Find where the given text appears and provide that cell's center as [X, Y] coordinate. 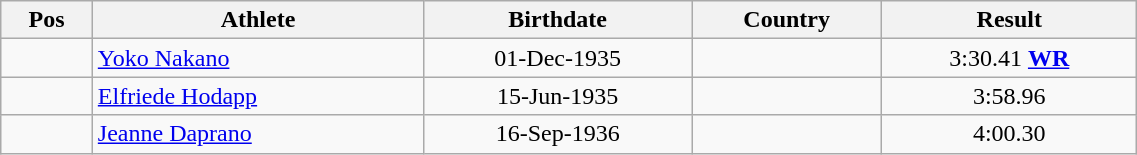
16-Sep-1936 [558, 134]
Result [1010, 20]
15-Jun-1935 [558, 96]
Pos [47, 20]
Birthdate [558, 20]
Athlete [258, 20]
4:00.30 [1010, 134]
3:30.41 WR [1010, 58]
Elfriede Hodapp [258, 96]
Yoko Nakano [258, 58]
Jeanne Daprano [258, 134]
01-Dec-1935 [558, 58]
Country [787, 20]
3:58.96 [1010, 96]
